Locate the cell with the specified text and output its (x, y) center coordinate. 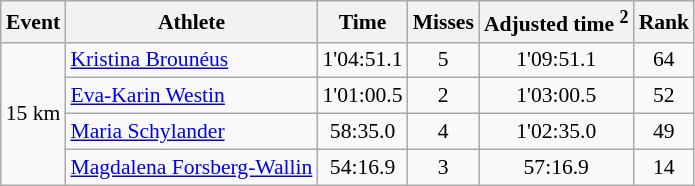
49 (664, 132)
54:16.9 (362, 167)
Magdalena Forsberg-Wallin (191, 167)
Eva-Karin Westin (191, 96)
1'01:00.5 (362, 96)
58:35.0 (362, 132)
4 (444, 132)
1'09:51.1 (556, 60)
5 (444, 60)
3 (444, 167)
64 (664, 60)
Kristina Brounéus (191, 60)
Rank (664, 22)
14 (664, 167)
15 km (34, 113)
Event (34, 22)
2 (444, 96)
1'04:51.1 (362, 60)
Time (362, 22)
52 (664, 96)
1'03:00.5 (556, 96)
1'02:35.0 (556, 132)
57:16.9 (556, 167)
Misses (444, 22)
Adjusted time 2 (556, 22)
Athlete (191, 22)
Maria Schylander (191, 132)
